Return (X, Y) of the center of cell containing provided text 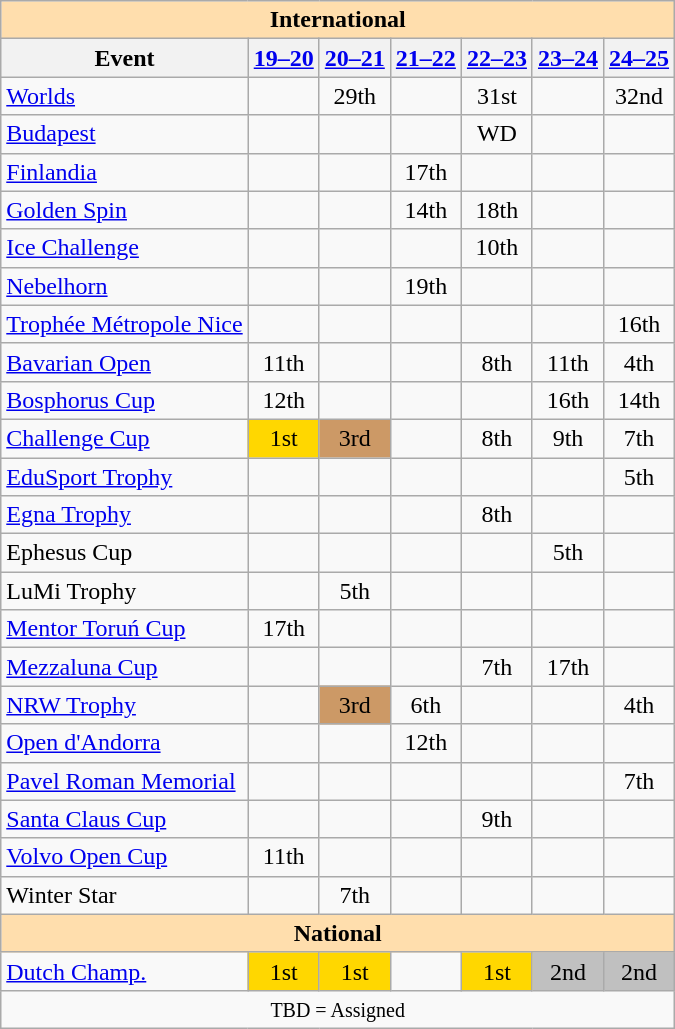
Open d'Andorra (124, 743)
Golden Spin (124, 210)
10th (496, 248)
29th (354, 96)
6th (426, 705)
Event (124, 58)
TBD = Assigned (338, 1009)
Mezzaluna Cup (124, 667)
WD (496, 134)
Volvo Open Cup (124, 857)
31st (496, 96)
32nd (640, 96)
Worlds (124, 96)
20–21 (354, 58)
Ice Challenge (124, 248)
Ephesus Cup (124, 553)
Winter Star (124, 895)
International (338, 20)
Finlandia (124, 172)
EduSport Trophy (124, 477)
Challenge Cup (124, 438)
21–22 (426, 58)
Egna Trophy (124, 515)
24–25 (640, 58)
18th (496, 210)
Pavel Roman Memorial (124, 781)
19th (426, 286)
Nebelhorn (124, 286)
Bosphorus Cup (124, 400)
19–20 (284, 58)
Budapest (124, 134)
Dutch Champ. (124, 971)
23–24 (568, 58)
Mentor Toruń Cup (124, 629)
Santa Claus Cup (124, 819)
NRW Trophy (124, 705)
22–23 (496, 58)
National (338, 933)
LuMi Trophy (124, 591)
Trophée Métropole Nice (124, 324)
Bavarian Open (124, 362)
